Extract the [X, Y] coordinate from the center of the cell holding the provided text.  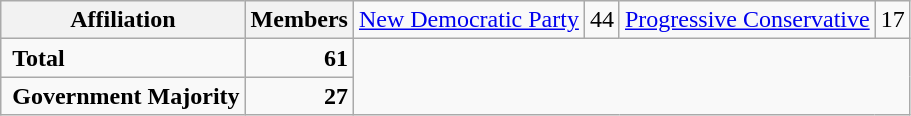
Total [123, 58]
61 [299, 58]
27 [299, 96]
Progressive Conservative [747, 20]
44 [602, 20]
Affiliation [123, 20]
Members [299, 20]
New Democratic Party [468, 20]
Government Majority [123, 96]
17 [892, 20]
